Search for the cell housing the specified text and yield its [X, Y] center coordinate. 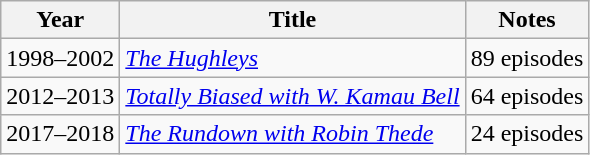
The Rundown with Robin Thede [292, 134]
Title [292, 20]
24 episodes [527, 134]
89 episodes [527, 58]
Year [60, 20]
The Hughleys [292, 58]
64 episodes [527, 96]
Notes [527, 20]
2012–2013 [60, 96]
Totally Biased with W. Kamau Bell [292, 96]
1998–2002 [60, 58]
2017–2018 [60, 134]
